Search for the cell housing the specified text and yield its (x, y) center coordinate. 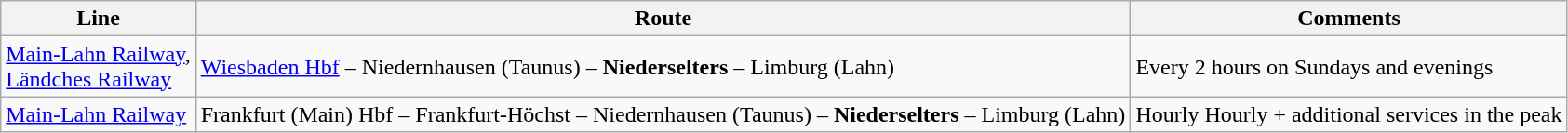
Every 2 hours on Sundays and evenings (1349, 67)
Route (663, 19)
Comments (1349, 19)
Frankfurt (Main) Hbf – Frankfurt-Höchst – Niedernhausen (Taunus) – Niederselters – Limburg (Lahn) (663, 114)
Line (99, 19)
Main-Lahn Railway, Ländches Railway (99, 67)
Wiesbaden Hbf – Niedernhausen (Taunus) – Niederselters – Limburg (Lahn) (663, 67)
Main-Lahn Railway (99, 114)
Hourly Hourly + additional services in the peak (1349, 114)
